Find where the given text appears and provide that cell's center as [X, Y] coordinate. 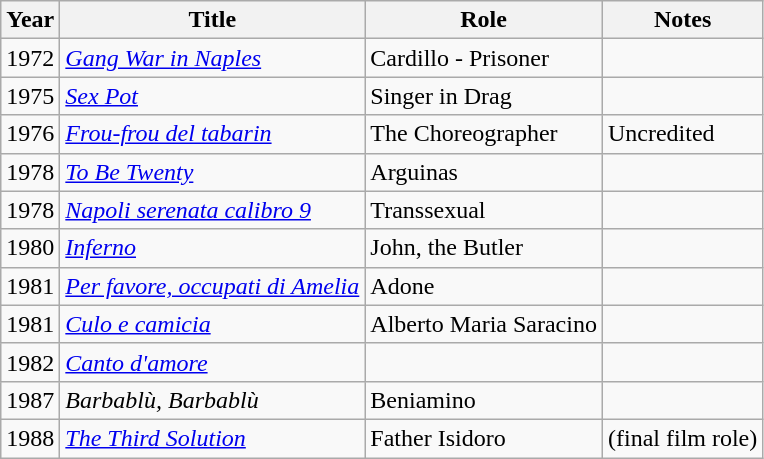
Alberto Maria Saracino [484, 324]
Napoli serenata calibro 9 [212, 210]
Adone [484, 286]
Per favore, occupati di Amelia [212, 286]
Singer in Drag [484, 96]
The Choreographer [484, 134]
John, the Butler [484, 248]
Uncredited [682, 134]
1987 [30, 400]
Frou-frou del tabarin [212, 134]
Beniamino [484, 400]
Transsexual [484, 210]
1972 [30, 58]
1988 [30, 438]
Gang War in Naples [212, 58]
(final film role) [682, 438]
1975 [30, 96]
Cardillo - Prisoner [484, 58]
Barbablù, Barbablù [212, 400]
Father Isidoro [484, 438]
Notes [682, 20]
Role [484, 20]
Inferno [212, 248]
The Third Solution [212, 438]
1976 [30, 134]
Canto d'amore [212, 362]
Culo e camicia [212, 324]
1980 [30, 248]
Sex Pot [212, 96]
Title [212, 20]
1982 [30, 362]
Year [30, 20]
To Be Twenty [212, 172]
Arguinas [484, 172]
